From the cell containing the given text, extract its center point as (X, Y) coordinate. 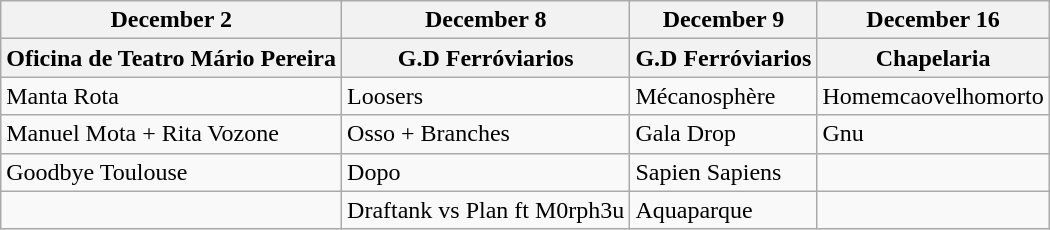
Draftank vs Plan ft M0rph3u (486, 210)
Manuel Mota + Rita Vozone (172, 134)
Oficina de Teatro Mário Pereira (172, 58)
December 2 (172, 20)
Goodbye Toulouse (172, 172)
Mécanosphère (724, 96)
Dopo (486, 172)
Osso + Branches (486, 134)
Loosers (486, 96)
Homemcaovelhomorto (933, 96)
December 8 (486, 20)
December 16 (933, 20)
Gala Drop (724, 134)
December 9 (724, 20)
Manta Rota (172, 96)
Gnu (933, 134)
Sapien Sapiens (724, 172)
Chapelaria (933, 58)
Aquaparque (724, 210)
